From the cell containing the given text, extract its center point as [X, Y] coordinate. 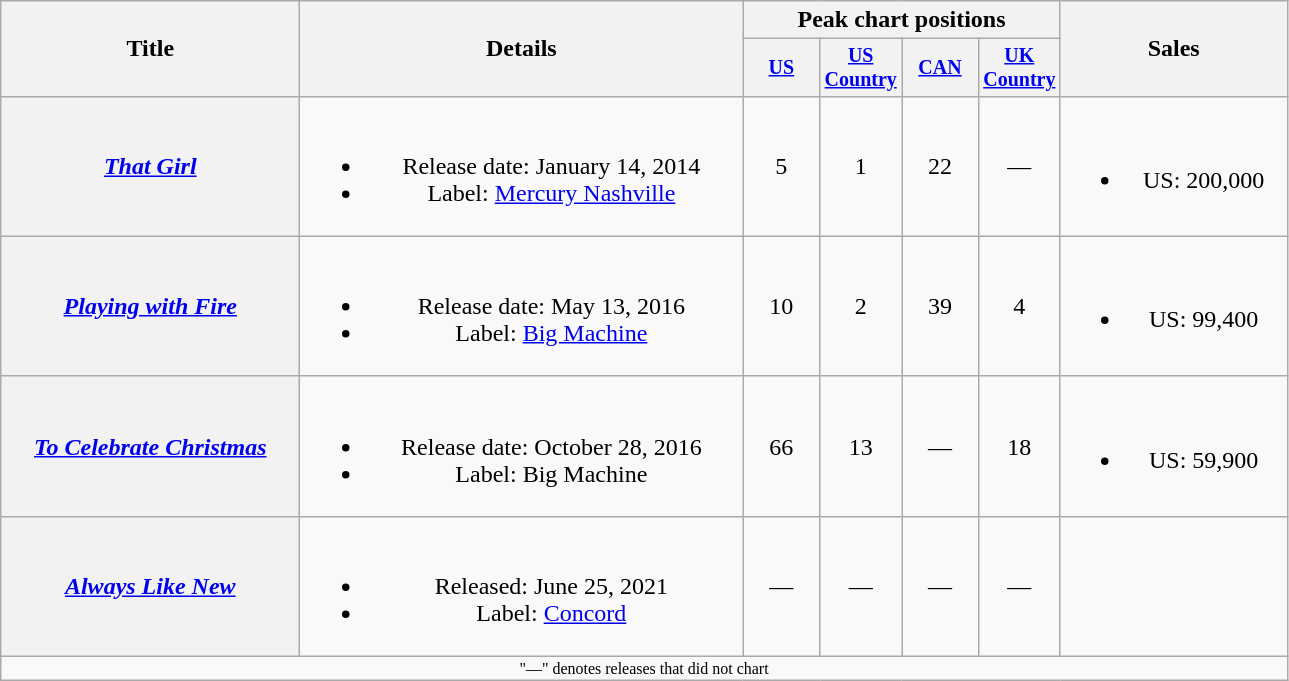
US: 99,400 [1174, 306]
39 [940, 306]
US Country [861, 68]
UK Country [1019, 68]
Details [522, 49]
1 [861, 166]
US: 200,000 [1174, 166]
13 [861, 446]
Release date: October 28, 2016Label: Big Machine [522, 446]
Released: June 25, 2021Label: Concord [522, 586]
Peak chart positions [902, 20]
5 [782, 166]
Title [150, 49]
18 [1019, 446]
That Girl [150, 166]
4 [1019, 306]
2 [861, 306]
US: 59,900 [1174, 446]
Release date: May 13, 2016Label: Big Machine [522, 306]
CAN [940, 68]
22 [940, 166]
Sales [1174, 49]
"—" denotes releases that did not chart [644, 669]
To Celebrate Christmas [150, 446]
Playing with Fire [150, 306]
Release date: January 14, 2014Label: Mercury Nashville [522, 166]
10 [782, 306]
Always Like New [150, 586]
66 [782, 446]
US [782, 68]
